For the text-containing cell, return its midpoint in (X, Y) coordinate format. 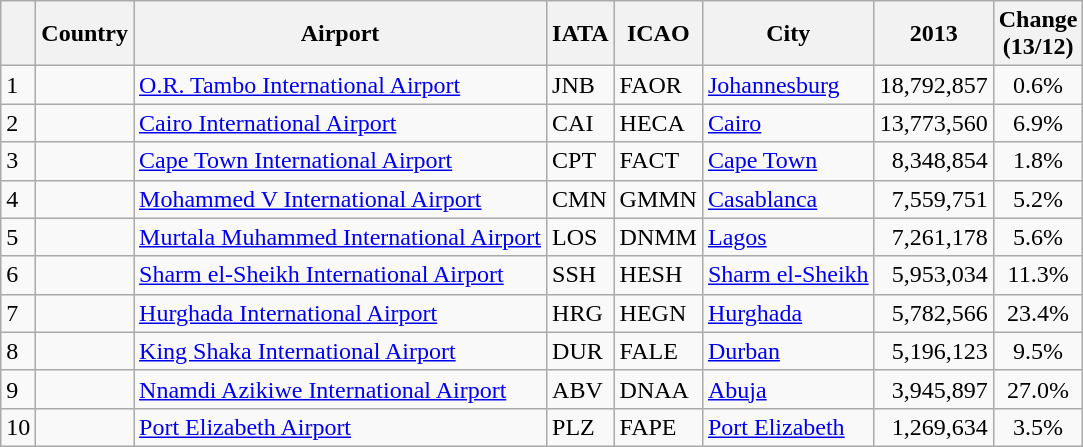
13,773,560 (934, 123)
8 (18, 351)
ICAO (658, 34)
CAI (581, 123)
Hurghada International Airport (340, 313)
Port Elizabeth (788, 427)
FALE (658, 351)
ABV (581, 389)
9.5% (1038, 351)
Abuja (788, 389)
9 (18, 389)
5.6% (1038, 237)
Sharm el-Sheikh (788, 275)
Mohammed V International Airport (340, 199)
3,945,897 (934, 389)
Cairo (788, 123)
Cape Town International Airport (340, 161)
Airport (340, 34)
HESH (658, 275)
FAPE (658, 427)
18,792,857 (934, 85)
Cairo International Airport (340, 123)
5 (18, 237)
GMMN (658, 199)
DUR (581, 351)
2 (18, 123)
LOS (581, 237)
Cape Town (788, 161)
3 (18, 161)
27.0% (1038, 389)
Port Elizabeth Airport (340, 427)
Johannesburg (788, 85)
1,269,634 (934, 427)
Durban (788, 351)
3.5% (1038, 427)
Sharm el-Sheikh International Airport (340, 275)
Murtala Muhammed International Airport (340, 237)
CPT (581, 161)
1.8% (1038, 161)
DNMM (658, 237)
HEGN (658, 313)
FAOR (658, 85)
6.9% (1038, 123)
HECA (658, 123)
6 (18, 275)
5.2% (1038, 199)
FACT (658, 161)
Nnamdi Azikiwe International Airport (340, 389)
City (788, 34)
10 (18, 427)
5,196,123 (934, 351)
7 (18, 313)
Hurghada (788, 313)
King Shaka International Airport (340, 351)
Casablanca (788, 199)
O.R. Tambo International Airport (340, 85)
5,953,034 (934, 275)
Lagos (788, 237)
IATA (581, 34)
HRG (581, 313)
11.3% (1038, 275)
7,559,751 (934, 199)
0.6% (1038, 85)
2013 (934, 34)
4 (18, 199)
8,348,854 (934, 161)
DNAA (658, 389)
1 (18, 85)
SSH (581, 275)
Change (13/12) (1038, 34)
JNB (581, 85)
PLZ (581, 427)
Country (85, 34)
5,782,566 (934, 313)
CMN (581, 199)
23.4% (1038, 313)
7,261,178 (934, 237)
